Extract the [x, y] coordinate from the center of the cell holding the provided text.  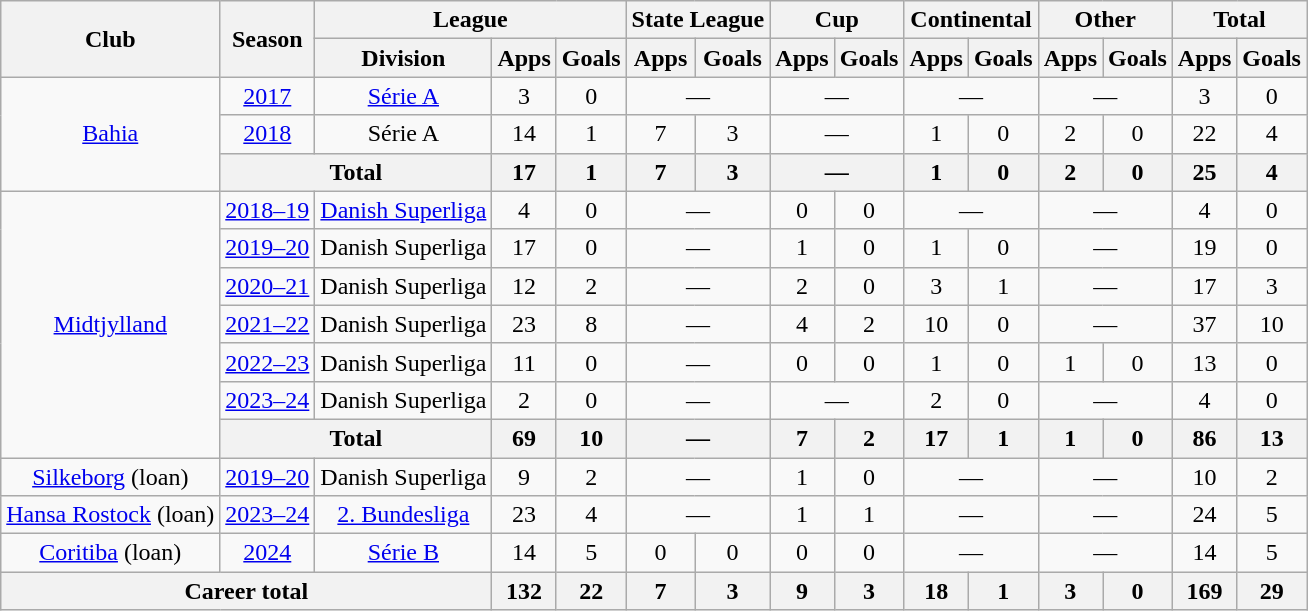
Club [110, 39]
2018–19 [268, 210]
2. Bundesliga [404, 515]
29 [1272, 591]
Silkeborg (loan) [110, 477]
Division [404, 58]
2022–23 [268, 362]
18 [936, 591]
Coritiba (loan) [110, 553]
69 [524, 438]
Cup [837, 20]
11 [524, 362]
Hansa Rostock (loan) [110, 515]
League [470, 20]
169 [1204, 591]
2020–21 [268, 286]
Career total [246, 591]
86 [1204, 438]
12 [524, 286]
25 [1204, 172]
Other [1105, 20]
132 [524, 591]
2017 [268, 96]
Continental [971, 20]
24 [1204, 515]
Série B [404, 553]
Season [268, 39]
Bahia [110, 134]
State League [698, 20]
37 [1204, 324]
2018 [268, 134]
Midtjylland [110, 324]
2021–22 [268, 324]
19 [1204, 248]
2024 [268, 553]
8 [591, 324]
